Capture the cell that displays the provided text and extract its [x, y] central coordinate. 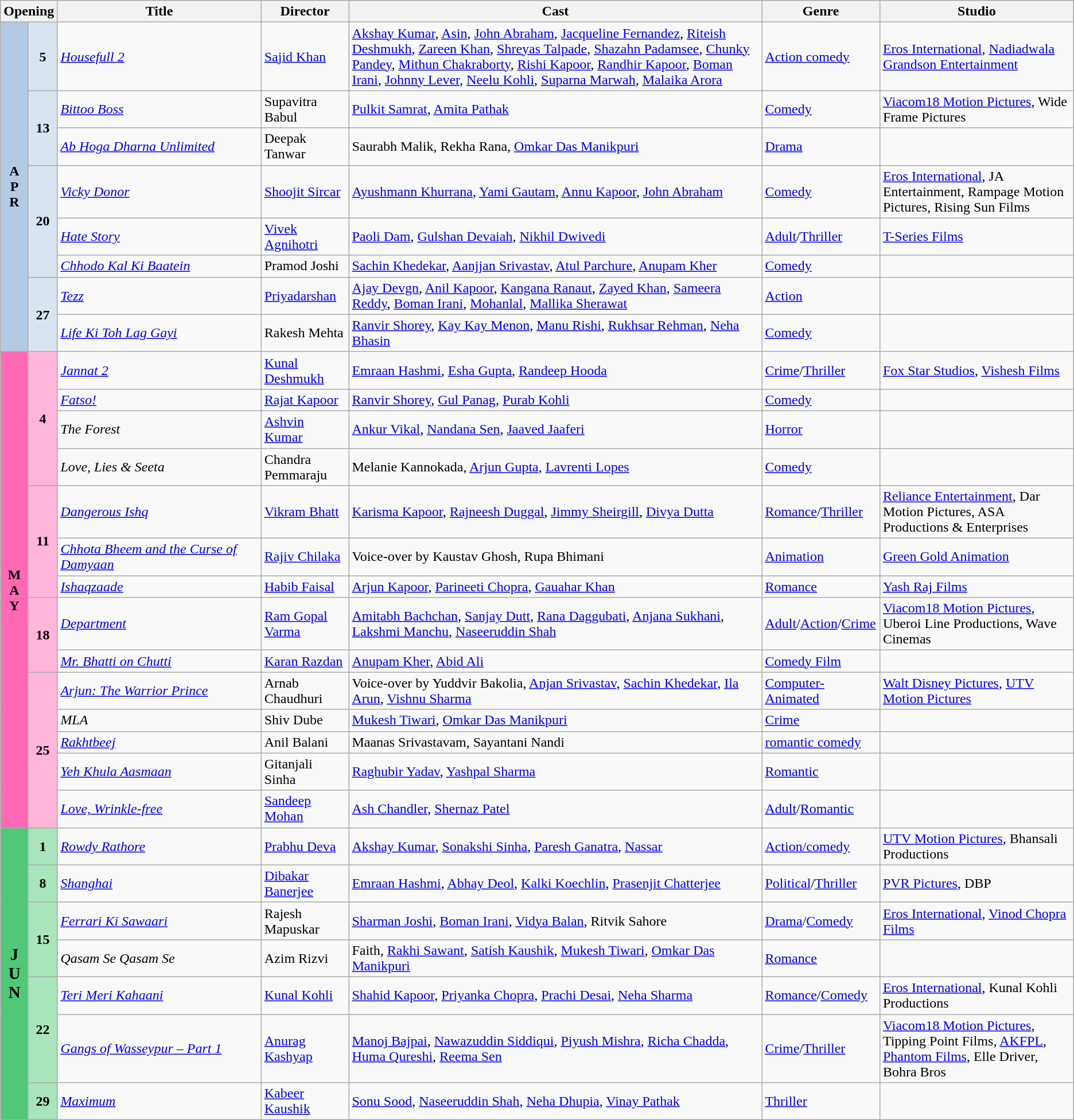
Rakhtbeej [159, 742]
Department [159, 624]
Political/Thriller [821, 883]
Action/comedy [821, 846]
Action [821, 296]
Ajay Devgn, Anil Kapoor, Kangana Ranaut, Zayed Khan, Sameera Reddy, Boman Irani, Mohanlal, Mallika Sherawat [555, 296]
Manoj Bajpai, Nawazuddin Siddiqui, Piyush Mishra, Richa Chadda, Huma Qureshi, Reema Sen [555, 1048]
Shoojit Sircar [305, 192]
Kunal Deshmukh [305, 370]
27 [42, 314]
Horror [821, 429]
Qasam Se Qasam Se [159, 958]
Green Gold Animation [976, 557]
MLA [159, 720]
Reliance Entertainment, Dar Motion Pictures, ASA Productions & Enterprises [976, 512]
Karan Razdan [305, 661]
Priyadarshan [305, 296]
Opening [29, 11]
Supavitra Babul [305, 109]
Studio [976, 11]
Genre [821, 11]
8 [42, 883]
Ram Gopal Varma [305, 624]
Love, Wrinkle-free [159, 809]
Rajiv Chilaka [305, 557]
Voice-over by Yuddvir Bakolia, Anjan Srivastav, Sachin Khedekar, Ila Arun, Vishnu Sharma [555, 690]
Habib Faisal [305, 587]
Cast [555, 11]
Action comedy [821, 56]
Akshay Kumar, Sonakshi Sinha, Paresh Ganatra, Nassar [555, 846]
Hate Story [159, 236]
13 [42, 128]
Ranvir Shorey, Kay Kay Menon, Manu Rishi, Rukhsar Rehman, Neha Bhasin [555, 333]
Comedy Film [821, 661]
Eros International, JA Entertainment, Rampage Motion Pictures, Rising Sun Films [976, 192]
Shiv Dube [305, 720]
25 [42, 750]
Ab Hoga Dharna Unlimited [159, 147]
Viacom18 Motion Pictures, Uberoi Line Productions, Wave Cinemas [976, 624]
JUN [15, 974]
Viacom18 Motion Pictures, Wide Frame Pictures [976, 109]
Rowdy Rathore [159, 846]
Melanie Kannokada, Arjun Gupta, Lavrenti Lopes [555, 467]
Title [159, 11]
Anurag Kashyap [305, 1048]
Vivek Agnihotri [305, 236]
Romantic [821, 772]
Mukesh Tiwari, Omkar Das Manikpuri [555, 720]
Kunal Kohli [305, 996]
Rajat Kapoor [305, 400]
Gangs of Wasseypur – Part 1 [159, 1048]
18 [42, 635]
APR [15, 187]
Ashvin Kumar [305, 429]
Anil Balani [305, 742]
1 [42, 846]
Ferrari Ki Sawaari [159, 921]
The Forest [159, 429]
Arjun: The Warrior Prince [159, 690]
Eros International, Nadiadwala Grandson Entertainment [976, 56]
Arjun Kapoor, Parineeti Chopra, Gauahar Khan [555, 587]
29 [42, 1101]
Chhodo Kal Ki Baatein [159, 266]
Yeh Khula Aasmaan [159, 772]
11 [42, 541]
UTV Motion Pictures, Bhansali Productions [976, 846]
Jannat 2 [159, 370]
Life Ki Toh Lag Gayi [159, 333]
Vikram Bhatt [305, 512]
Housefull 2 [159, 56]
Yash Raj Films [976, 587]
T-Series Films [976, 236]
Emraan Hashmi, Esha Gupta, Randeep Hooda [555, 370]
Shanghai [159, 883]
Romance/Comedy [821, 996]
Amitabh Bachchan, Sanjay Dutt, Rana Daggubati, Anjana Sukhani, Lakshmi Manchu, Naseeruddin Shah [555, 624]
Love, Lies & Seeta [159, 467]
Maximum [159, 1101]
Faith, Rakhi Sawant, Satish Kaushik, Mukesh Tiwari, Omkar Das Manikpuri [555, 958]
Saurabh Malik, Rekha Rana, Omkar Das Manikpuri [555, 147]
Drama/Comedy [821, 921]
Animation [821, 557]
Pramod Joshi [305, 266]
Sachin Khedekar, Aanjjan Srivastav, Atul Parchure, Anupam Kher [555, 266]
Voice-over by Kaustav Ghosh, Rupa Bhimani [555, 557]
Sonu Sood, Naseeruddin Shah, Neha Dhupia, Vinay Pathak [555, 1101]
Gitanjali Sinha [305, 772]
Raghubir Yadav, Yashpal Sharma [555, 772]
Thriller [821, 1101]
Emraan Hashmi, Abhay Deol, Kalki Koechlin, Prasenjit Chatterjee [555, 883]
Ayushmann Khurrana, Yami Gautam, Annu Kapoor, John Abraham [555, 192]
Eros International, Kunal Kohli Productions [976, 996]
Bittoo Boss [159, 109]
Drama [821, 147]
Adult/Action/Crime [821, 624]
Romance/Thriller [821, 512]
Mr. Bhatti on Chutti [159, 661]
Sharman Joshi, Boman Irani, Vidya Balan, Ritvik Sahore [555, 921]
Pulkit Samrat, Amita Pathak [555, 109]
Adult/Romantic [821, 809]
Ash Chandler, Shernaz Patel [555, 809]
MAY [15, 590]
Dibakar Banerjee [305, 883]
Walt Disney Pictures, UTV Motion Pictures [976, 690]
5 [42, 56]
Shahid Kapoor, Priyanka Chopra, Prachi Desai, Neha Sharma [555, 996]
Prabhu Deva [305, 846]
Sajid Khan [305, 56]
Deepak Tanwar [305, 147]
22 [42, 1029]
Rajesh Mapuskar [305, 921]
Maanas Srivastavam, Sayantani Nandi [555, 742]
Arnab Chaudhuri [305, 690]
PVR Pictures, DBP [976, 883]
Ankur Vikal, Nandana Sen, Jaaved Jaaferi [555, 429]
Tezz [159, 296]
Rakesh Mehta [305, 333]
Director [305, 11]
Ishaqzaade [159, 587]
Karisma Kapoor, Rajneesh Duggal, Jimmy Sheirgill, Divya Dutta [555, 512]
Computer-Animated [821, 690]
Fox Star Studios, Vishesh Films [976, 370]
Teri Meri Kahaani [159, 996]
Eros International, Vinod Chopra Films [976, 921]
Kabeer Kaushik [305, 1101]
20 [42, 221]
Vicky Donor [159, 192]
Adult/Thriller [821, 236]
Dangerous Ishq [159, 512]
Chhota Bheem and the Curse of Damyaan [159, 557]
Azim Rizvi [305, 958]
15 [42, 939]
Anupam Kher, Abid Ali [555, 661]
Chandra Pemmaraju [305, 467]
Ranvir Shorey, Gul Panag, Purab Kohli [555, 400]
Sandeep Mohan [305, 809]
Viacom18 Motion Pictures, Tipping Point Films, AKFPL, Phantom Films, Elle Driver, Bohra Bros [976, 1048]
4 [42, 419]
Fatso! [159, 400]
Paoli Dam, Gulshan Devaiah, Nikhil Dwivedi [555, 236]
romantic comedy [821, 742]
Crime [821, 720]
